From the cell containing the given text, extract its center point as (x, y) coordinate. 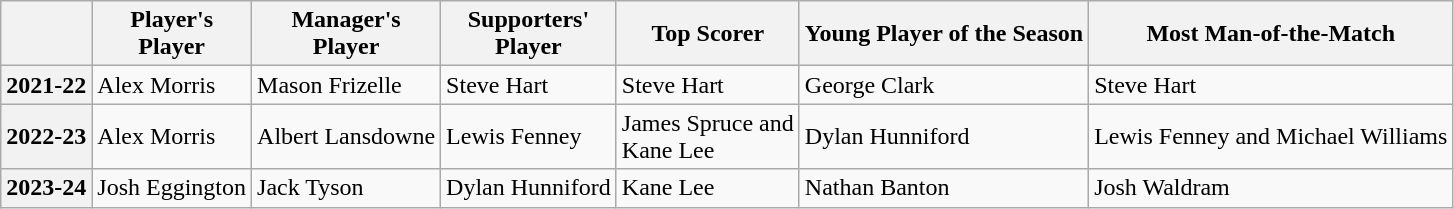
Top Scorer (708, 34)
2023-24 (46, 188)
Josh Eggington (172, 188)
Mason Frizelle (346, 85)
Supporters'Player (529, 34)
2021-22 (46, 85)
Josh Waldram (1271, 188)
James Spruce andKane Lee (708, 136)
Albert Lansdowne (346, 136)
Most Man-of-the-Match (1271, 34)
Lewis Fenney and Michael Williams (1271, 136)
Nathan Banton (944, 188)
Lewis Fenney (529, 136)
George Clark (944, 85)
2022-23 (46, 136)
Manager'sPlayer (346, 34)
Player'sPlayer (172, 34)
Young Player of the Season (944, 34)
Jack Tyson (346, 188)
Kane Lee (708, 188)
